From the cell containing the given text, extract its center point as (x, y) coordinate. 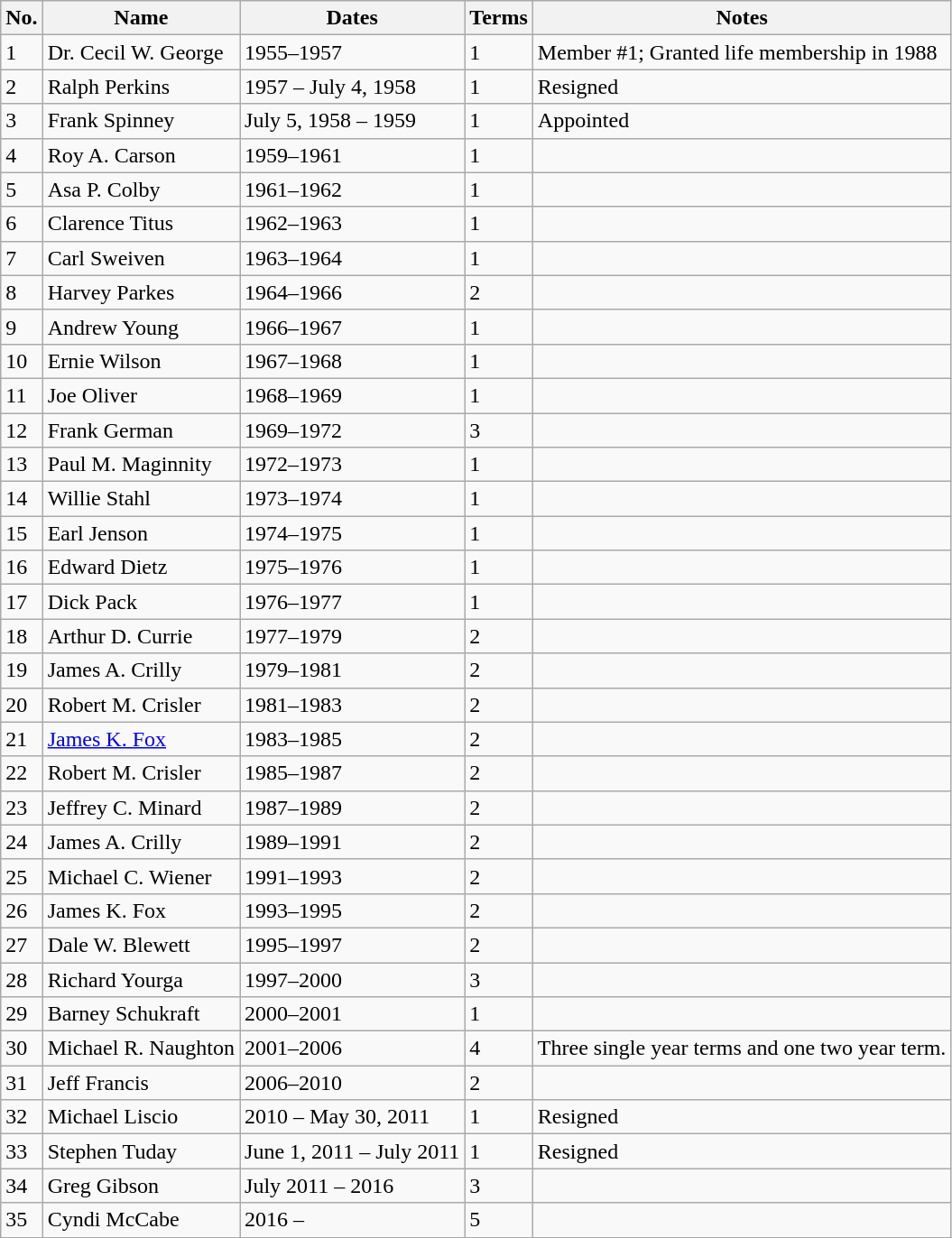
Michael Liscio (141, 1117)
Terms (499, 18)
20 (22, 705)
1979–1981 (352, 670)
6 (22, 224)
Asa P. Colby (141, 189)
Carl Sweiven (141, 258)
Barney Schukraft (141, 1014)
Clarence Titus (141, 224)
1968–1969 (352, 395)
1962–1963 (352, 224)
July 2011 – 2016 (352, 1186)
1972–1973 (352, 465)
1981–1983 (352, 705)
26 (22, 910)
1966–1967 (352, 327)
Stephen Tuday (141, 1151)
Earl Jenson (141, 533)
2006–2010 (352, 1083)
1976–1977 (352, 602)
Michael R. Naughton (141, 1049)
Paul M. Maginnity (141, 465)
28 (22, 979)
15 (22, 533)
12 (22, 430)
32 (22, 1117)
1959–1961 (352, 155)
Michael C. Wiener (141, 876)
Willie Stahl (141, 499)
25 (22, 876)
9 (22, 327)
1963–1964 (352, 258)
21 (22, 739)
2016 – (352, 1220)
1967–1968 (352, 361)
June 1, 2011 – July 2011 (352, 1151)
35 (22, 1220)
1955–1957 (352, 52)
1977–1979 (352, 636)
13 (22, 465)
Andrew Young (141, 327)
Member #1; Granted life membership in 1988 (742, 52)
Dick Pack (141, 602)
1993–1995 (352, 910)
7 (22, 258)
8 (22, 292)
1957 – July 4, 1958 (352, 87)
Arthur D. Currie (141, 636)
Dr. Cecil W. George (141, 52)
Ernie Wilson (141, 361)
Dale W. Blewett (141, 945)
Notes (742, 18)
19 (22, 670)
14 (22, 499)
27 (22, 945)
1975–1976 (352, 568)
Cyndi McCabe (141, 1220)
1961–1962 (352, 189)
24 (22, 842)
Three single year terms and one two year term. (742, 1049)
Richard Yourga (141, 979)
1989–1991 (352, 842)
No. (22, 18)
16 (22, 568)
Jeff Francis (141, 1083)
2000–2001 (352, 1014)
1985–1987 (352, 773)
Harvey Parkes (141, 292)
Dates (352, 18)
10 (22, 361)
1969–1972 (352, 430)
2001–2006 (352, 1049)
1983–1985 (352, 739)
18 (22, 636)
29 (22, 1014)
Ralph Perkins (141, 87)
Frank Spinney (141, 121)
33 (22, 1151)
17 (22, 602)
31 (22, 1083)
Greg Gibson (141, 1186)
Appointed (742, 121)
2010 – May 30, 2011 (352, 1117)
23 (22, 808)
Roy A. Carson (141, 155)
34 (22, 1186)
1973–1974 (352, 499)
Edward Dietz (141, 568)
1964–1966 (352, 292)
1974–1975 (352, 533)
1995–1997 (352, 945)
1991–1993 (352, 876)
Jeffrey C. Minard (141, 808)
1997–2000 (352, 979)
Frank German (141, 430)
11 (22, 395)
22 (22, 773)
July 5, 1958 – 1959 (352, 121)
30 (22, 1049)
1987–1989 (352, 808)
Joe Oliver (141, 395)
Name (141, 18)
